Provide the (x, y) coordinate of the cell's center where the given text is located.  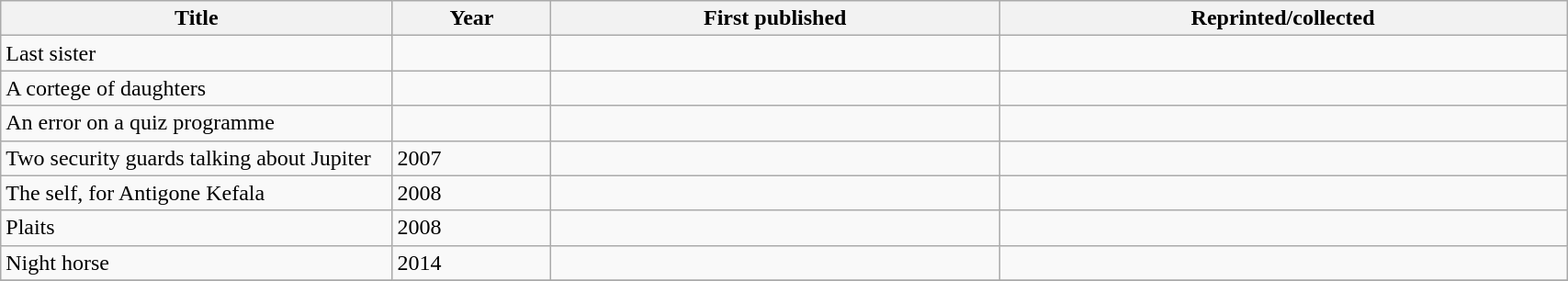
2007 (472, 158)
Plaits (197, 228)
2014 (472, 263)
Reprinted/collected (1283, 18)
An error on a quiz programme (197, 123)
First published (775, 18)
Year (472, 18)
Title (197, 18)
Two security guards talking about Jupiter (197, 158)
A cortege of daughters (197, 88)
Night horse (197, 263)
The self, for Antigone Kefala (197, 193)
Last sister (197, 53)
